Locate the cell with the specified text and output its [X, Y] center coordinate. 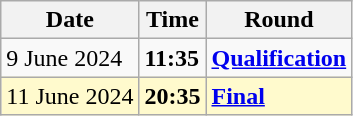
Round [279, 20]
Qualification [279, 58]
11:35 [172, 58]
20:35 [172, 96]
Date [70, 20]
11 June 2024 [70, 96]
9 June 2024 [70, 58]
Final [279, 96]
Time [172, 20]
